Scan for the cell matching the given text and deliver its [x, y] coordinate at center. 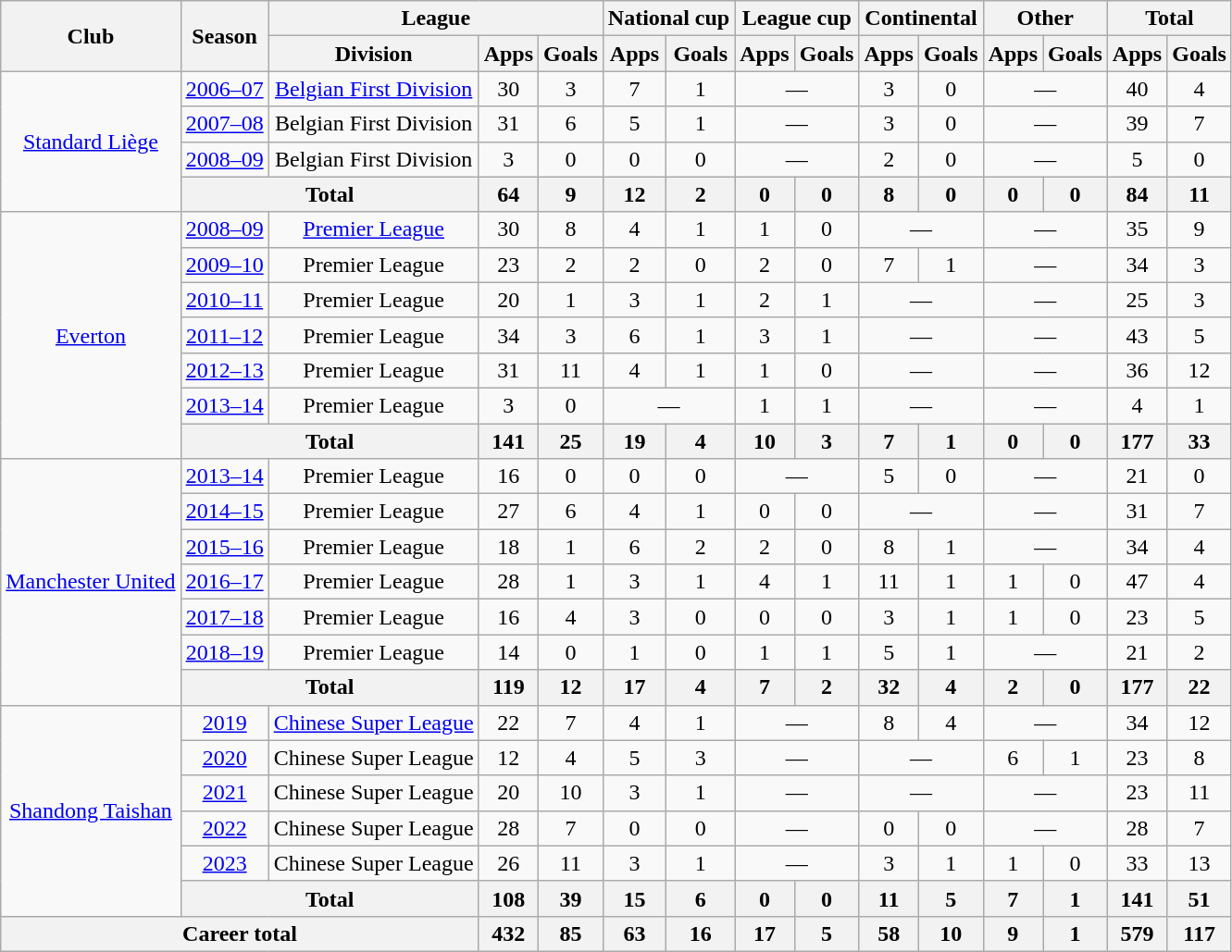
Shandong Taishan [91, 810]
Season [224, 36]
84 [1137, 194]
2019 [224, 723]
51 [1200, 898]
2018–19 [224, 652]
14 [508, 652]
Manchester United [91, 582]
579 [1137, 933]
19 [634, 441]
2017–18 [224, 617]
2023 [224, 863]
2012–13 [224, 370]
2007–08 [224, 124]
2011–12 [224, 335]
18 [508, 547]
Standard Liège [91, 142]
National cup [668, 19]
432 [508, 933]
63 [634, 933]
40 [1137, 89]
36 [1137, 370]
64 [508, 194]
Club [91, 36]
Career total [240, 933]
117 [1200, 933]
43 [1137, 335]
2020 [224, 758]
2016–17 [224, 582]
2015–16 [224, 547]
15 [634, 898]
27 [508, 512]
Continental [921, 19]
Other [1045, 19]
Division [374, 54]
League cup [797, 19]
58 [889, 933]
2009–10 [224, 265]
2006–07 [224, 89]
119 [508, 687]
13 [1200, 863]
85 [571, 933]
League [435, 19]
2021 [224, 793]
26 [508, 863]
2014–15 [224, 512]
35 [1137, 229]
47 [1137, 582]
108 [508, 898]
2010–11 [224, 300]
32 [889, 687]
Everton [91, 335]
2022 [224, 828]
